Return (X, Y) of the center of cell containing provided text 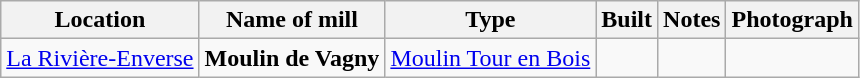
Moulin de Vagny (292, 58)
Type (490, 20)
Location (100, 20)
Notes (692, 20)
Moulin Tour en Bois (490, 58)
La Rivière-Enverse (100, 58)
Built (627, 20)
Name of mill (292, 20)
Photograph (792, 20)
